Return [x, y] of the center of cell containing provided text 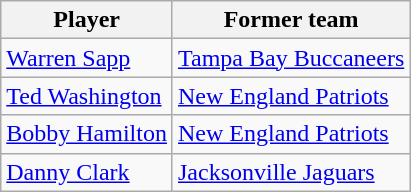
Player [87, 20]
Tampa Bay Buccaneers [290, 58]
Ted Washington [87, 96]
Jacksonville Jaguars [290, 172]
Former team [290, 20]
Bobby Hamilton [87, 134]
Warren Sapp [87, 58]
Danny Clark [87, 172]
